Locate the cell with the specified text and output its (X, Y) center coordinate. 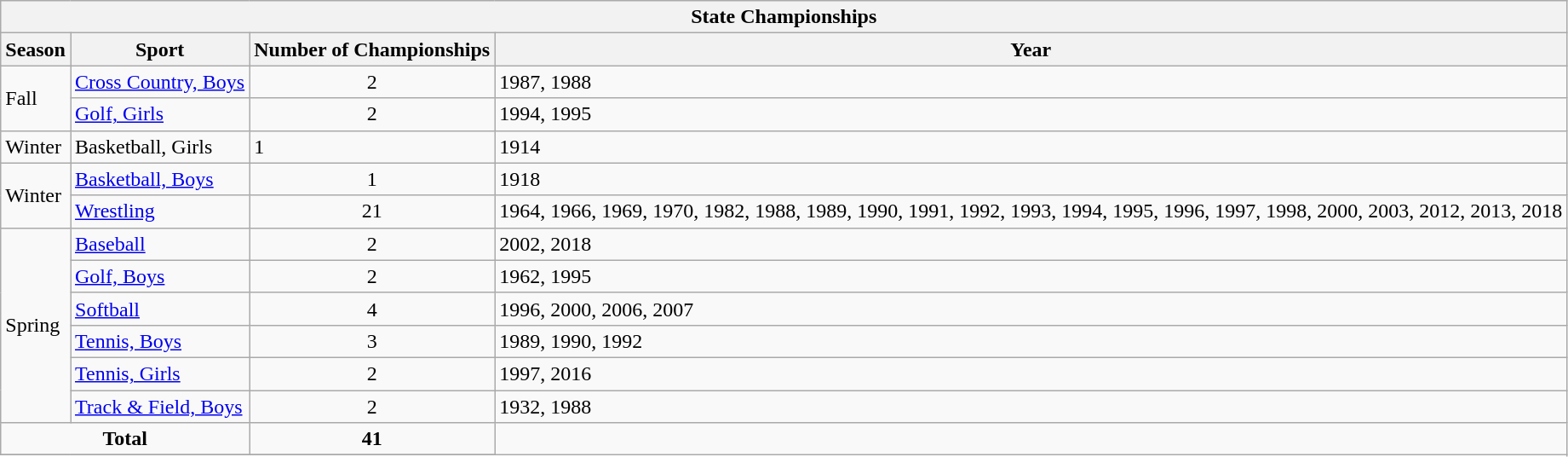
Sport (159, 49)
1987, 1988 (1031, 82)
1962, 1995 (1031, 276)
41 (372, 439)
Tennis, Girls (159, 373)
1996, 2000, 2006, 2007 (1031, 309)
Baseball (159, 244)
Number of Championships (372, 49)
1997, 2016 (1031, 373)
Year (1031, 49)
Golf, Girls (159, 114)
4 (372, 309)
1918 (1031, 179)
1932, 1988 (1031, 407)
1994, 1995 (1031, 114)
Golf, Boys (159, 276)
Spring (36, 325)
1964, 1966, 1969, 1970, 1982, 1988, 1989, 1990, 1991, 1992, 1993, 1994, 1995, 1996, 1997, 1998, 2000, 2003, 2012, 2013, 2018 (1031, 211)
3 (372, 341)
Tennis, Boys (159, 341)
Cross Country, Boys (159, 82)
1989, 1990, 1992 (1031, 341)
Total (125, 439)
21 (372, 211)
2002, 2018 (1031, 244)
Season (36, 49)
Track & Field, Boys (159, 407)
State Championships (784, 17)
Softball (159, 309)
Fall (36, 98)
Wrestling (159, 211)
Basketball, Boys (159, 179)
1914 (1031, 147)
Basketball, Girls (159, 147)
